Locate the cell with the specified text and output its (x, y) center coordinate. 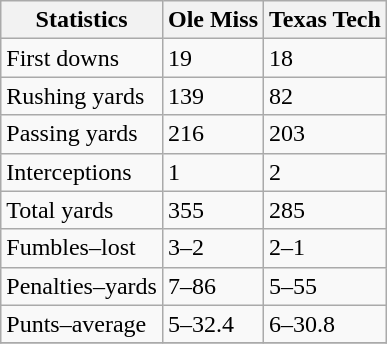
18 (326, 58)
Passing yards (82, 134)
6–30.8 (326, 324)
3–2 (212, 248)
First downs (82, 58)
Ole Miss (212, 20)
203 (326, 134)
285 (326, 210)
Texas Tech (326, 20)
216 (212, 134)
139 (212, 96)
2–1 (326, 248)
Punts–average (82, 324)
Statistics (82, 20)
82 (326, 96)
19 (212, 58)
Fumbles–lost (82, 248)
355 (212, 210)
Interceptions (82, 172)
Total yards (82, 210)
1 (212, 172)
Penalties–yards (82, 286)
7–86 (212, 286)
5–32.4 (212, 324)
2 (326, 172)
Rushing yards (82, 96)
5–55 (326, 286)
